Extract the (X, Y) coordinate from the center of the cell holding the provided text.  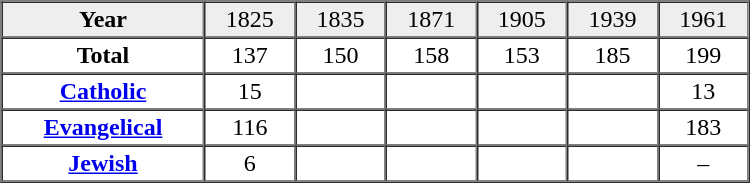
Jewish (104, 164)
Year (104, 20)
15 (250, 92)
Catholic (104, 92)
153 (522, 56)
1939 (612, 20)
1905 (522, 20)
Evangelical (104, 128)
6 (250, 164)
1871 (432, 20)
150 (340, 56)
183 (704, 128)
1825 (250, 20)
1835 (340, 20)
– (704, 164)
13 (704, 92)
185 (612, 56)
137 (250, 56)
158 (432, 56)
199 (704, 56)
116 (250, 128)
1961 (704, 20)
Total (104, 56)
